For the text-containing cell, return its midpoint in [x, y] coordinate format. 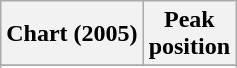
Chart (2005) [72, 34]
Peakposition [189, 34]
